Detect which cell encompasses the target text, then output its [x, y] center coordinate. 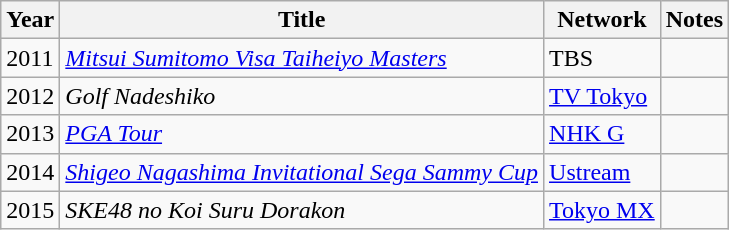
2011 [30, 58]
Mitsui Sumitomo Visa Taiheiyo Masters [302, 58]
TBS [602, 58]
PGA Tour [302, 134]
2013 [30, 134]
Title [302, 20]
Shigeo Nagashima Invitational Sega Sammy Cup [302, 172]
2014 [30, 172]
Ustream [602, 172]
Network [602, 20]
Year [30, 20]
TV Tokyo [602, 96]
2012 [30, 96]
Tokyo MX [602, 210]
Notes [694, 20]
SKE48 no Koi Suru Dorakon [302, 210]
Golf Nadeshiko [302, 96]
2015 [30, 210]
NHK G [602, 134]
